Locate the cell with the specified text and output its [x, y] center coordinate. 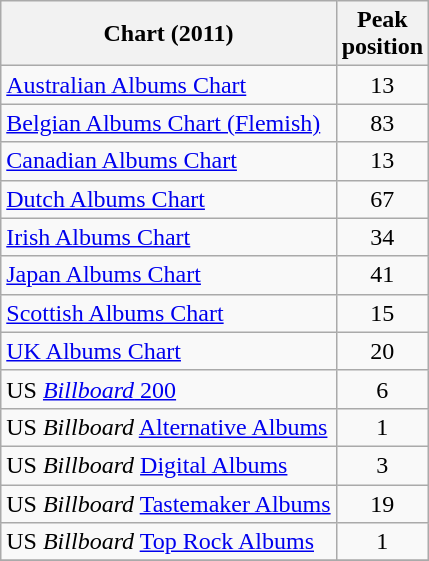
Japan Albums Chart [168, 275]
Australian Albums Chart [168, 85]
41 [382, 275]
Chart (2011) [168, 34]
20 [382, 351]
15 [382, 313]
34 [382, 237]
3 [382, 465]
83 [382, 123]
19 [382, 503]
Irish Albums Chart [168, 237]
Canadian Albums Chart [168, 161]
Dutch Albums Chart [168, 199]
US Billboard Alternative Albums [168, 427]
Scottish Albums Chart [168, 313]
US Billboard 200 [168, 389]
US Billboard Top Rock Albums [168, 542]
US Billboard Digital Albums [168, 465]
Peakposition [382, 34]
67 [382, 199]
6 [382, 389]
UK Albums Chart [168, 351]
US Billboard Tastemaker Albums [168, 503]
Belgian Albums Chart (Flemish) [168, 123]
